Determine the [X, Y] coordinate at the center of the cell enclosing the given text.  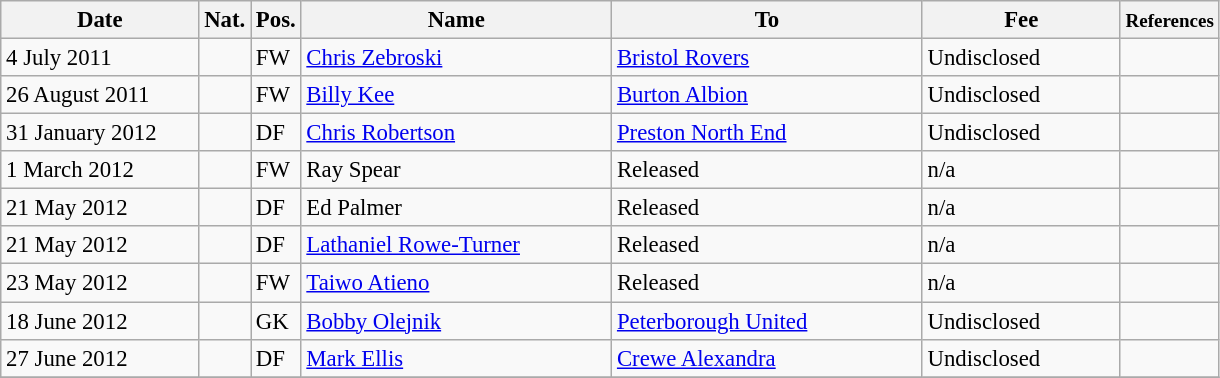
Chris Zebroski [456, 58]
Burton Albion [768, 95]
Nat. [225, 20]
Lathaniel Rowe-Turner [456, 245]
26 August 2011 [100, 95]
Fee [1021, 20]
Preston North End [768, 133]
Ray Spear [456, 170]
23 May 2012 [100, 283]
References [1170, 20]
1 March 2012 [100, 170]
Bristol Rovers [768, 58]
Taiwo Atieno [456, 283]
31 January 2012 [100, 133]
Pos. [276, 20]
GK [276, 321]
Peterborough United [768, 321]
27 June 2012 [100, 358]
4 July 2011 [100, 58]
Ed Palmer [456, 208]
Bobby Olejnik [456, 321]
Billy Kee [456, 95]
To [768, 20]
Crewe Alexandra [768, 358]
Date [100, 20]
Name [456, 20]
Chris Robertson [456, 133]
Mark Ellis [456, 358]
18 June 2012 [100, 321]
